Determine the (x, y) coordinate at the center of the cell enclosing the given text.  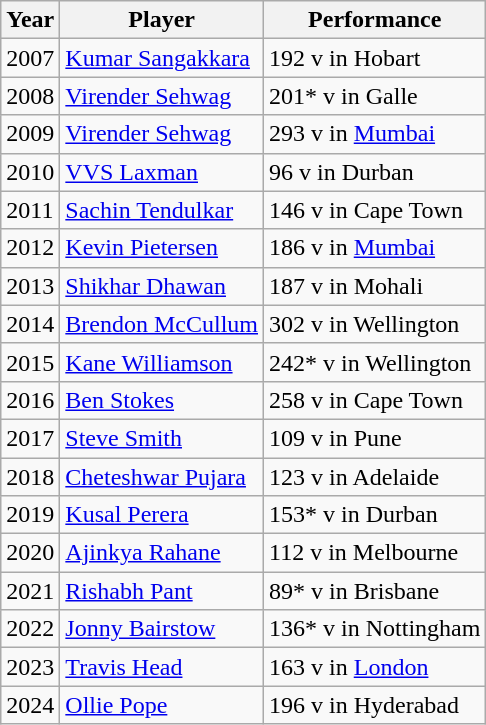
186 v in Mumbai (375, 248)
201* v in Galle (375, 96)
Rishabh Pant (162, 591)
Kumar Sangakkara (162, 58)
96 v in Durban (375, 172)
2024 (30, 705)
192 v in Hobart (375, 58)
Performance (375, 20)
2019 (30, 515)
2012 (30, 248)
Shikhar Dhawan (162, 286)
2022 (30, 629)
2008 (30, 96)
153* v in Durban (375, 515)
2010 (30, 172)
112 v in Melbourne (375, 553)
Sachin Tendulkar (162, 210)
Ollie Pope (162, 705)
Player (162, 20)
Ajinkya Rahane (162, 553)
Steve Smith (162, 438)
146 v in Cape Town (375, 210)
2015 (30, 362)
Cheteshwar Pujara (162, 477)
Kane Williamson (162, 362)
Travis Head (162, 667)
187 v in Mohali (375, 286)
Year (30, 20)
2021 (30, 591)
196 v in Hyderabad (375, 705)
2017 (30, 438)
136* v in Nottingham (375, 629)
2007 (30, 58)
2009 (30, 134)
VVS Laxman (162, 172)
2023 (30, 667)
2011 (30, 210)
293 v in Mumbai (375, 134)
Kevin Pietersen (162, 248)
123 v in Adelaide (375, 477)
Jonny Bairstow (162, 629)
109 v in Pune (375, 438)
2013 (30, 286)
2020 (30, 553)
163 v in London (375, 667)
302 v in Wellington (375, 324)
2014 (30, 324)
Ben Stokes (162, 400)
Brendon McCullum (162, 324)
258 v in Cape Town (375, 400)
Kusal Perera (162, 515)
242* v in Wellington (375, 362)
2016 (30, 400)
89* v in Brisbane (375, 591)
2018 (30, 477)
